Capture the cell that displays the provided text and extract its (x, y) central coordinate. 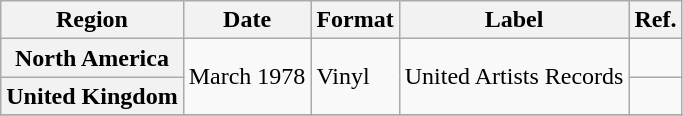
March 1978 (247, 77)
Region (92, 20)
Date (247, 20)
North America (92, 58)
United Artists Records (514, 77)
Format (355, 20)
United Kingdom (92, 96)
Vinyl (355, 77)
Label (514, 20)
Ref. (656, 20)
